Find where the given text appears and provide that cell's center as [X, Y] coordinate. 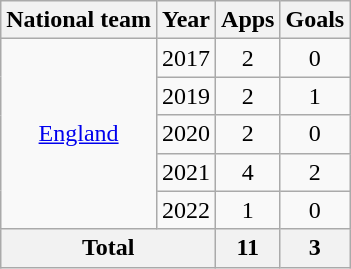
England [79, 134]
4 [248, 172]
11 [248, 248]
2022 [186, 210]
3 [315, 248]
Total [108, 248]
2020 [186, 134]
National team [79, 20]
Goals [315, 20]
2017 [186, 58]
2019 [186, 96]
2021 [186, 172]
Apps [248, 20]
Year [186, 20]
